From the cell containing the given text, extract its center point as [x, y] coordinate. 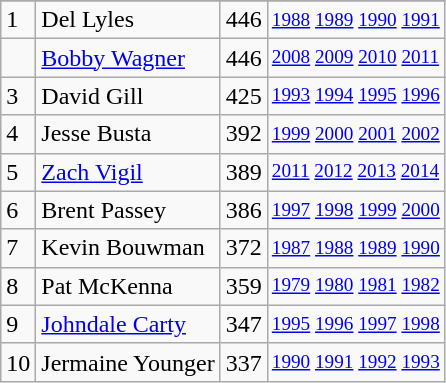
425 [244, 96]
Del Lyles [128, 20]
386 [244, 210]
359 [244, 286]
3 [18, 96]
Bobby Wagner [128, 58]
2011 2012 2013 2014 [356, 172]
Pat McKenna [128, 286]
1995 1996 1997 1998 [356, 324]
347 [244, 324]
9 [18, 324]
1990 1991 1992 1993 [356, 362]
10 [18, 362]
Brent Passey [128, 210]
389 [244, 172]
6 [18, 210]
Johndale Carty [128, 324]
1988 1989 1990 1991 [356, 20]
1997 1998 1999 2000 [356, 210]
337 [244, 362]
1 [18, 20]
7 [18, 248]
Kevin Bouwman [128, 248]
Zach Vigil [128, 172]
2008 2009 2010 2011 [356, 58]
David Gill [128, 96]
Jermaine Younger [128, 362]
5 [18, 172]
Jesse Busta [128, 134]
1999 2000 2001 2002 [356, 134]
372 [244, 248]
4 [18, 134]
392 [244, 134]
1987 1988 1989 1990 [356, 248]
8 [18, 286]
1993 1994 1995 1996 [356, 96]
1979 1980 1981 1982 [356, 286]
